Identify which cell holds the provided text, then report its [x, y] central coordinate. 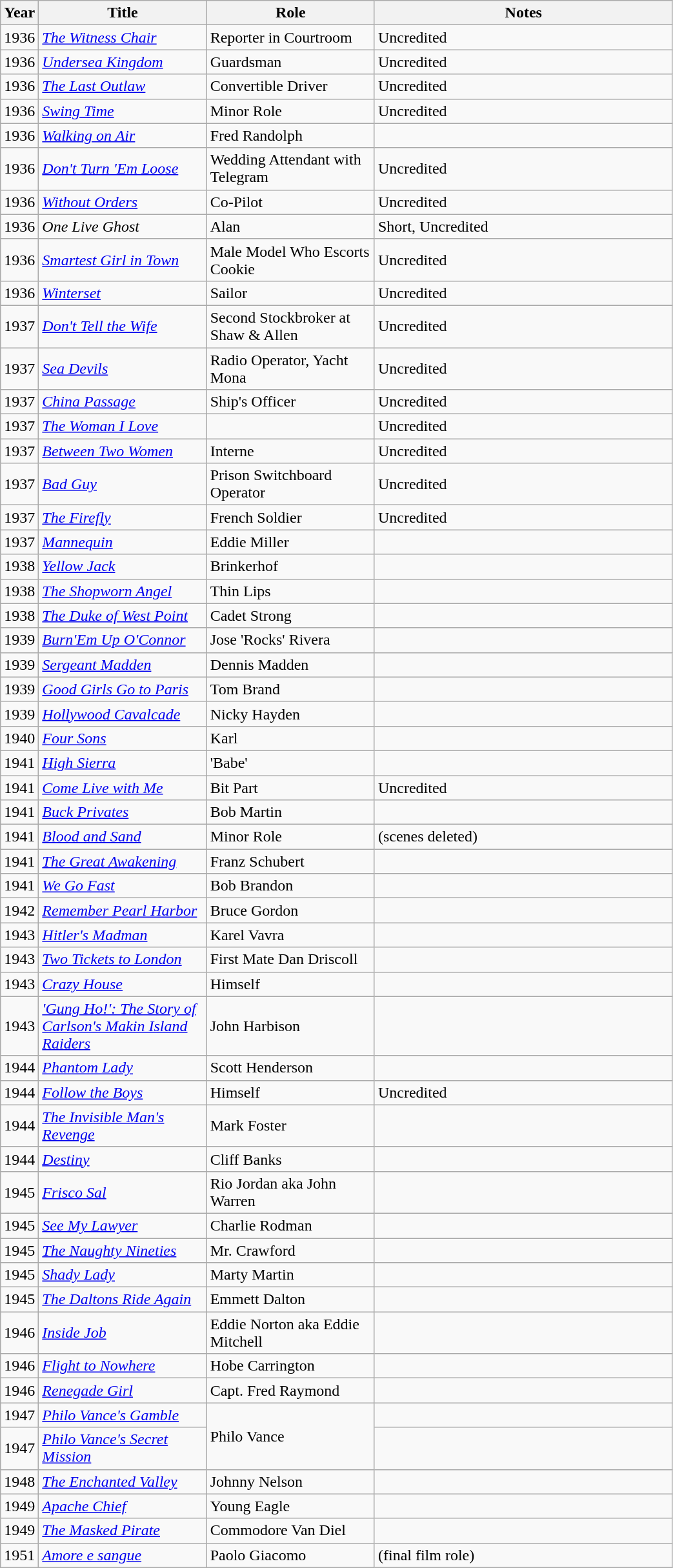
Philo Vance's Gamble [123, 1415]
Mannequin [123, 542]
Male Model Who Escorts Cookie [290, 259]
The Firefly [123, 518]
Follow the Boys [123, 1092]
John Harbison [290, 1026]
Four Sons [123, 738]
Role [290, 13]
'Babe' [290, 763]
'Gung Ho!': The Story of Carlson's Makin Island Raiders [123, 1026]
Karl [290, 738]
Nicky Hayden [290, 714]
Wedding Attendant with Telegram [290, 169]
Apache Chief [123, 1506]
Burn'Em Up O'Connor [123, 640]
We Go Fast [123, 886]
Frisco Sal [123, 1192]
Come Live with Me [123, 788]
Prison Switchboard Operator [290, 484]
Interne [290, 451]
1951 [19, 1555]
Hobe Carrington [290, 1366]
Flight to Nowhere [123, 1366]
Hollywood Cavalcade [123, 714]
Cliff Banks [290, 1159]
Philo Vance [290, 1436]
Philo Vance's Secret Mission [123, 1448]
The Naughty Nineties [123, 1250]
Cadet Strong [290, 616]
Year [19, 13]
China Passage [123, 402]
Crazy House [123, 984]
Bob Brandon [290, 886]
Dennis Madden [290, 665]
Jose 'Rocks' Rivera [290, 640]
The Masked Pirate [123, 1531]
1942 [19, 910]
Commodore Van Diel [290, 1531]
High Sierra [123, 763]
The Great Awakening [123, 861]
Don't Tell the Wife [123, 327]
Don't Turn 'Em Loose [123, 169]
Karel Vavra [290, 935]
See My Lawyer [123, 1225]
Walking on Air [123, 136]
Yellow Jack [123, 567]
1948 [19, 1482]
The Invisible Man's Revenge [123, 1125]
French Soldier [290, 518]
The Shopworn Angel [123, 591]
Shady Lady [123, 1275]
The Daltons Ride Again [123, 1300]
Winterset [123, 293]
The Duke of West Point [123, 616]
Notes [523, 13]
Marty Martin [290, 1275]
Destiny [123, 1159]
Scott Henderson [290, 1068]
Brinkerhof [290, 567]
Paolo Giacomo [290, 1555]
Guardsman [290, 62]
Reporter in Courtroom [290, 37]
Hitler's Madman [123, 935]
Good Girls Go to Paris [123, 689]
Short, Uncredited [523, 226]
Fred Randolph [290, 136]
Inside Job [123, 1333]
Capt. Fred Raymond [290, 1391]
Bit Part [290, 788]
Convertible Driver [290, 86]
Bob Martin [290, 812]
(scenes deleted) [523, 837]
Buck Privates [123, 812]
Mr. Crawford [290, 1250]
Rio Jordan aka John Warren [290, 1192]
Sailor [290, 293]
Amore e sangue [123, 1555]
Title [123, 13]
Bruce Gordon [290, 910]
Co-Pilot [290, 202]
Ship's Officer [290, 402]
The Woman I Love [123, 427]
Undersea Kingdom [123, 62]
Two Tickets to London [123, 960]
Without Orders [123, 202]
Bad Guy [123, 484]
(final film role) [523, 1555]
Thin Lips [290, 591]
Alan [290, 226]
The Last Outlaw [123, 86]
Charlie Rodman [290, 1225]
The Enchanted Valley [123, 1482]
Phantom Lady [123, 1068]
Johnny Nelson [290, 1482]
Remember Pearl Harbor [123, 910]
One Live Ghost [123, 226]
Emmett Dalton [290, 1300]
Eddie Miller [290, 542]
Renegade Girl [123, 1391]
The Witness Chair [123, 37]
Eddie Norton aka Eddie Mitchell [290, 1333]
Sergeant Madden [123, 665]
Smartest Girl in Town [123, 259]
1940 [19, 738]
Second Stockbroker at Shaw & Allen [290, 327]
First Mate Dan Driscoll [290, 960]
Radio Operator, Yacht Mona [290, 368]
Between Two Women [123, 451]
Mark Foster [290, 1125]
Tom Brand [290, 689]
Sea Devils [123, 368]
Franz Schubert [290, 861]
Blood and Sand [123, 837]
Swing Time [123, 111]
Young Eagle [290, 1506]
